Locate the cell with the specified text and output its [x, y] center coordinate. 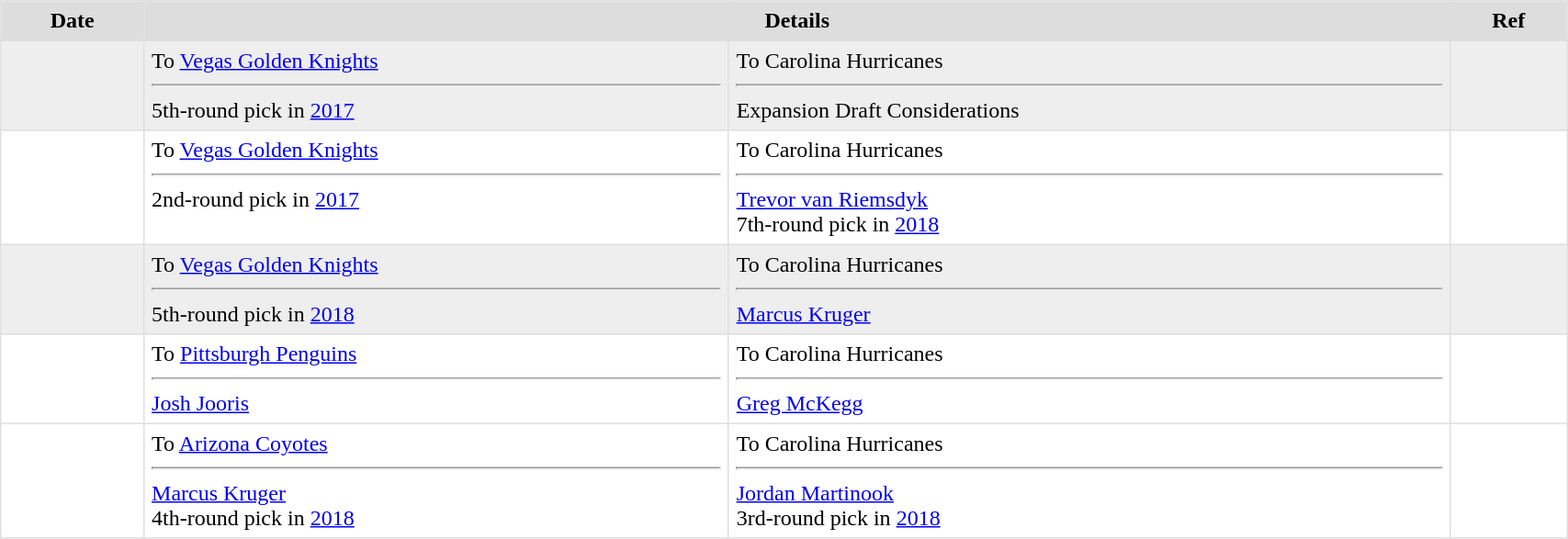
To Carolina HurricanesMarcus Kruger [1089, 289]
To Carolina HurricanesTrevor van Riemsdyk7th-round pick in 2018 [1089, 187]
To Arizona CoyotesMarcus Kruger4th-round pick in 2018 [437, 480]
To Pittsburgh PenguinsJosh Jooris [437, 379]
To Vegas Golden Knights5th-round pick in 2018 [437, 289]
To Vegas Golden Knights2nd-round pick in 2017 [437, 187]
To Carolina HurricanesGreg McKegg [1089, 379]
To Carolina HurricanesJordan Martinook3rd-round pick in 2018 [1089, 480]
Date [73, 21]
Ref [1508, 21]
Details [797, 21]
To Carolina HurricanesExpansion Draft Considerations [1089, 85]
To Vegas Golden Knights5th-round pick in 2017 [437, 85]
